From the cell containing the given text, extract its center point as (X, Y) coordinate. 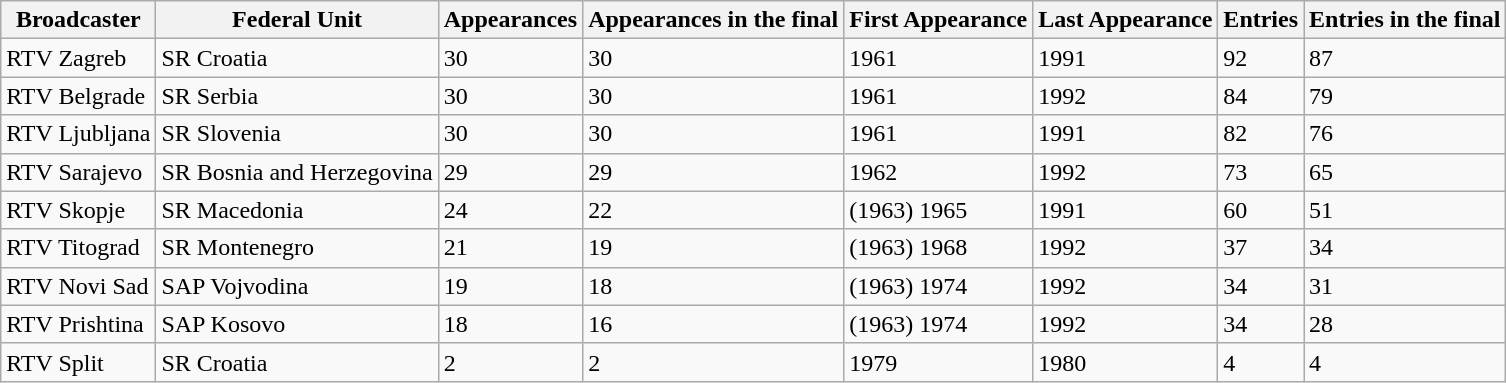
1962 (938, 172)
87 (1405, 58)
RTV Split (78, 362)
Federal Unit (297, 20)
21 (510, 248)
16 (714, 324)
76 (1405, 134)
65 (1405, 172)
28 (1405, 324)
RTV Ljubljana (78, 134)
1980 (1126, 362)
51 (1405, 210)
(1963) 1968 (938, 248)
(1963) 1965 (938, 210)
Entries (1261, 20)
Entries in the final (1405, 20)
37 (1261, 248)
31 (1405, 286)
Broadcaster (78, 20)
RTV Zagreb (78, 58)
84 (1261, 96)
1979 (938, 362)
SAP Vojvodina (297, 286)
SR Macedonia (297, 210)
24 (510, 210)
RTV Belgrade (78, 96)
82 (1261, 134)
Appearances in the final (714, 20)
SR Bosnia and Herzegovina (297, 172)
RTV Skopje (78, 210)
SAP Kosovo (297, 324)
73 (1261, 172)
SR Serbia (297, 96)
SR Slovenia (297, 134)
RTV Prishtina (78, 324)
RTV Sarajevo (78, 172)
RTV Titograd (78, 248)
RTV Novi Sad (78, 286)
First Appearance (938, 20)
22 (714, 210)
60 (1261, 210)
SR Montenegro (297, 248)
Appearances (510, 20)
92 (1261, 58)
Last Appearance (1126, 20)
79 (1405, 96)
